Locate the cell with the specified text and output its [x, y] center coordinate. 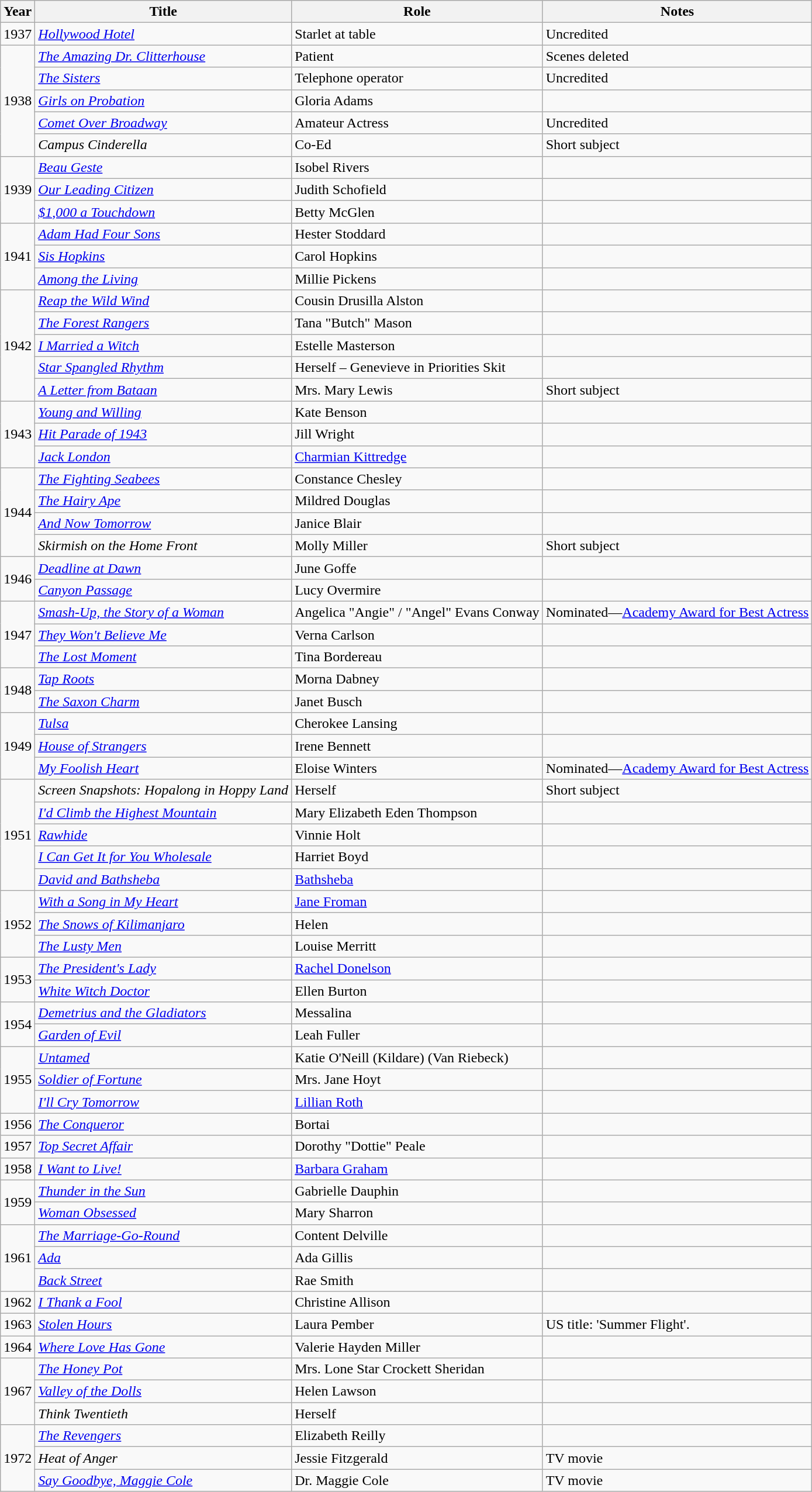
Stolen Hours [164, 1324]
Mrs. Lone Star Crockett Sheridan [417, 1369]
Canyon Passage [164, 590]
They Won't Believe Me [164, 634]
Lillian Roth [417, 1102]
Mildred Douglas [417, 501]
Charmian Kittredge [417, 457]
Back Street [164, 1280]
1972 [18, 1458]
Ada Gillis [417, 1258]
1952 [18, 924]
White Witch Doctor [164, 991]
1963 [18, 1324]
Lucy Overmire [417, 590]
Patient [417, 56]
Angelica "Angie" / "Angel" Evans Conway [417, 612]
Campus Cinderella [164, 145]
June Goffe [417, 568]
Soldier of Fortune [164, 1080]
Kate Benson [417, 412]
I Thank a Fool [164, 1302]
1947 [18, 634]
Young and Willing [164, 412]
Dr. Maggie Cole [417, 1480]
Bathsheba [417, 879]
Amateur Actress [417, 123]
Star Spangled Rhythm [164, 368]
Tap Roots [164, 679]
David and Bathsheba [164, 879]
1942 [18, 346]
The Fighting Seabees [164, 479]
Gabrielle Dauphin [417, 1191]
1961 [18, 1258]
1943 [18, 434]
$1,000 a Touchdown [164, 212]
Eloise Winters [417, 768]
1953 [18, 979]
Top Secret Affair [164, 1146]
I Want to Live! [164, 1169]
Girls on Probation [164, 101]
Tulsa [164, 724]
House of Strangers [164, 746]
Deadline at Dawn [164, 568]
Comet Over Broadway [164, 123]
Constance Chesley [417, 479]
I'll Cry Tomorrow [164, 1102]
Rawhide [164, 835]
Mrs. Jane Hoyt [417, 1080]
1958 [18, 1169]
Hester Stoddard [417, 234]
Irene Bennett [417, 746]
The Honey Pot [164, 1369]
Isobel Rivers [417, 167]
Christine Allison [417, 1302]
Rachel Donelson [417, 968]
Louise Merritt [417, 946]
Among the Living [164, 279]
Molly Miller [417, 545]
Mary Elizabeth Eden Thompson [417, 813]
Scenes deleted [677, 56]
Carol Hopkins [417, 256]
Gloria Adams [417, 101]
A Letter from Bataan [164, 390]
1941 [18, 256]
Helen Lawson [417, 1391]
Where Love Has Gone [164, 1346]
Hollywood Hotel [164, 34]
Title [164, 12]
Betty McGlen [417, 212]
Barbara Graham [417, 1169]
Mary Sharron [417, 1213]
Screen Snapshots: Hopalong in Hoppy Land [164, 790]
1957 [18, 1146]
Messalina [417, 1013]
The Saxon Charm [164, 702]
1954 [18, 1024]
Jane Froman [417, 902]
The President's Lady [164, 968]
Jack London [164, 457]
Herself – Genevieve in Priorities Skit [417, 368]
Smash-Up, the Story of a Woman [164, 612]
1951 [18, 835]
Ada [164, 1258]
Woman Obsessed [164, 1213]
1959 [18, 1202]
Notes [677, 12]
1937 [18, 34]
The Snows of Kilimanjaro [164, 924]
Helen [417, 924]
1962 [18, 1302]
1948 [18, 690]
And Now Tomorrow [164, 523]
1964 [18, 1346]
I'd Climb the Highest Mountain [164, 813]
Morna Dabney [417, 679]
Leah Fuller [417, 1035]
Mrs. Mary Lewis [417, 390]
Vinnie Holt [417, 835]
Sis Hopkins [164, 256]
The Lost Moment [164, 657]
Cousin Drusilla Alston [417, 301]
Valerie Hayden Miller [417, 1346]
1949 [18, 746]
Hit Parade of 1943 [164, 434]
Adam Had Four Sons [164, 234]
1946 [18, 579]
Dorothy "Dottie" Peale [417, 1146]
With a Song in My Heart [164, 902]
Our Leading Citizen [164, 189]
I Married a Witch [164, 346]
Thunder in the Sun [164, 1191]
Bortai [417, 1124]
The Conqueror [164, 1124]
Millie Pickens [417, 279]
The Forest Rangers [164, 323]
Garden of Evil [164, 1035]
I Can Get It for You Wholesale [164, 857]
Valley of the Dolls [164, 1391]
Heat of Anger [164, 1458]
Say Goodbye, Maggie Cole [164, 1480]
Janice Blair [417, 523]
Demetrius and the Gladiators [164, 1013]
Skirmish on the Home Front [164, 545]
Verna Carlson [417, 634]
My Foolish Heart [164, 768]
Starlet at table [417, 34]
Jessie Fitzgerald [417, 1458]
The Revengers [164, 1436]
Tana "Butch" Mason [417, 323]
The Lusty Men [164, 946]
US title: 'Summer Flight'. [677, 1324]
1938 [18, 101]
1939 [18, 189]
Content Delville [417, 1235]
Harriet Boyd [417, 857]
Jill Wright [417, 434]
Reap the Wild Wind [164, 301]
1967 [18, 1391]
Untamed [164, 1058]
The Amazing Dr. Clitterhouse [164, 56]
1955 [18, 1080]
Cherokee Lansing [417, 724]
Rae Smith [417, 1280]
Think Twentieth [164, 1414]
Elizabeth Reilly [417, 1436]
Year [18, 12]
The Hairy Ape [164, 501]
Janet Busch [417, 702]
Tina Bordereau [417, 657]
Ellen Burton [417, 991]
Katie O'Neill (Kildare) (Van Riebeck) [417, 1058]
Role [417, 12]
The Sisters [164, 78]
1956 [18, 1124]
Laura Pember [417, 1324]
Co-Ed [417, 145]
The Marriage-Go-Round [164, 1235]
Beau Geste [164, 167]
Estelle Masterson [417, 346]
Telephone operator [417, 78]
Judith Schofield [417, 189]
1944 [18, 512]
